Identify which cell holds the provided text, then report its (x, y) central coordinate. 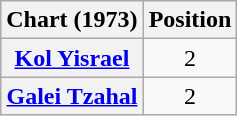
Kol Yisrael (72, 58)
Chart (1973) (72, 20)
Position (190, 20)
Galei Tzahal (72, 96)
